Return the [x, y] coordinate for the center point of the cell that contains the specified text.  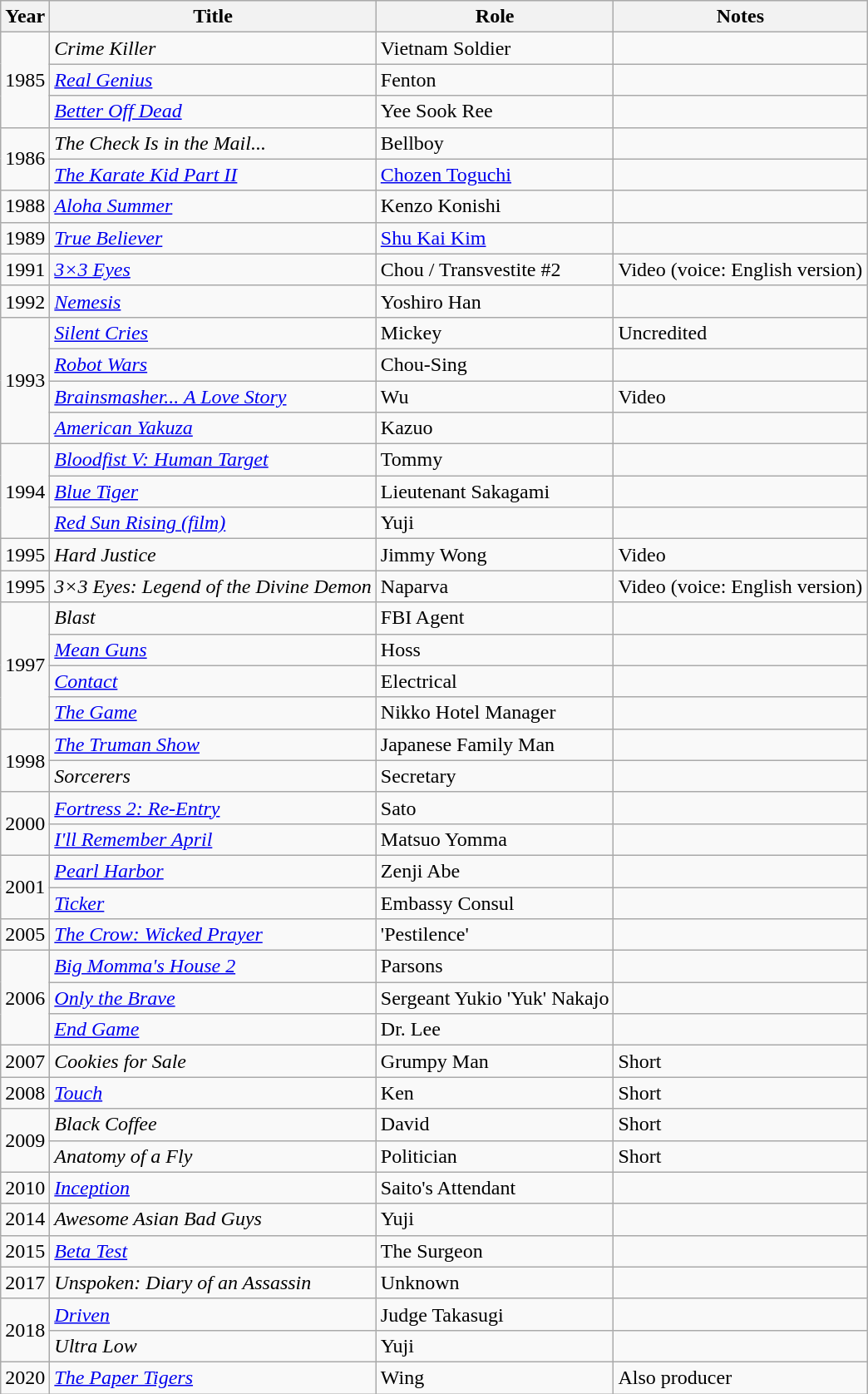
'Pestilence' [495, 935]
Mean Guns [213, 650]
2001 [25, 887]
Bloodfist V: Human Target [213, 460]
2008 [25, 1093]
The Crow: Wicked Prayer [213, 935]
Notes [740, 17]
Parsons [495, 966]
Silent Cries [213, 333]
1991 [25, 269]
The Paper Tigers [213, 1377]
Touch [213, 1093]
Yee Sook Ree [495, 111]
Lieutenant Sakagami [495, 492]
Grumpy Man [495, 1061]
1985 [25, 80]
Electrical [495, 681]
Matsuo Yomma [495, 839]
Wu [495, 397]
Kenzo Konishi [495, 206]
Secretary [495, 776]
Tommy [495, 460]
Driven [213, 1314]
Cookies for Sale [213, 1061]
Japanese Family Man [495, 744]
Hoss [495, 650]
2007 [25, 1061]
Beta Test [213, 1251]
The Surgeon [495, 1251]
2005 [25, 935]
American Yakuza [213, 428]
2000 [25, 823]
Politician [495, 1156]
Real Genius [213, 80]
Inception [213, 1188]
Anatomy of a Fly [213, 1156]
1992 [25, 301]
Only the Brave [213, 998]
Kazuo [495, 428]
Awesome Asian Bad Guys [213, 1219]
2018 [25, 1330]
2020 [25, 1377]
1986 [25, 159]
Pearl Harbor [213, 871]
David [495, 1125]
Blue Tiger [213, 492]
Judge Takasugi [495, 1314]
Zenji Abe [495, 871]
2015 [25, 1251]
Chou / Transvestite #2 [495, 269]
Big Momma's House 2 [213, 966]
Chou-Sing [495, 364]
Nikko Hotel Manager [495, 713]
Uncredited [740, 333]
Saito's Attendant [495, 1188]
Also producer [740, 1377]
Wing [495, 1377]
2010 [25, 1188]
2014 [25, 1219]
3×3 Eyes: Legend of the Divine Demon [213, 586]
Red Sun Rising (film) [213, 523]
Yoshiro Han [495, 301]
Brainsmasher... A Love Story [213, 397]
2006 [25, 998]
Jimmy Wong [495, 555]
Mickey [495, 333]
Ken [495, 1093]
Title [213, 17]
End Game [213, 1030]
Naparva [495, 586]
The Karate Kid Part II [213, 175]
Unspoken: Diary of an Assassin [213, 1283]
The Check Is in the Mail... [213, 143]
Hard Justice [213, 555]
Nemesis [213, 301]
Sato [495, 808]
Chozen Toguchi [495, 175]
Sergeant Yukio 'Yuk' Nakajo [495, 998]
Ultra Low [213, 1346]
Ticker [213, 902]
Crime Killer [213, 48]
Bellboy [495, 143]
1997 [25, 665]
The Truman Show [213, 744]
Shu Kai Kim [495, 238]
1989 [25, 238]
1998 [25, 760]
Unknown [495, 1283]
Vietnam Soldier [495, 48]
Fenton [495, 80]
FBI Agent [495, 618]
1993 [25, 380]
3×3 Eyes [213, 269]
Black Coffee [213, 1125]
Role [495, 17]
Blast [213, 618]
2017 [25, 1283]
Better Off Dead [213, 111]
Embassy Consul [495, 902]
True Believer [213, 238]
I'll Remember April [213, 839]
Sorcerers [213, 776]
Contact [213, 681]
Fortress 2: Re-Entry [213, 808]
1988 [25, 206]
Robot Wars [213, 364]
The Game [213, 713]
Year [25, 17]
1994 [25, 492]
2009 [25, 1140]
Aloha Summer [213, 206]
Dr. Lee [495, 1030]
